Locate the cell with the specified text and output its (x, y) center coordinate. 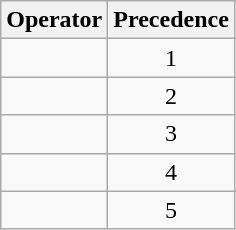
4 (172, 172)
5 (172, 210)
3 (172, 134)
Operator (54, 20)
Precedence (172, 20)
1 (172, 58)
2 (172, 96)
